Pinpoint the cell where the given text exists, returning its [X, Y] midpoint coordinate. 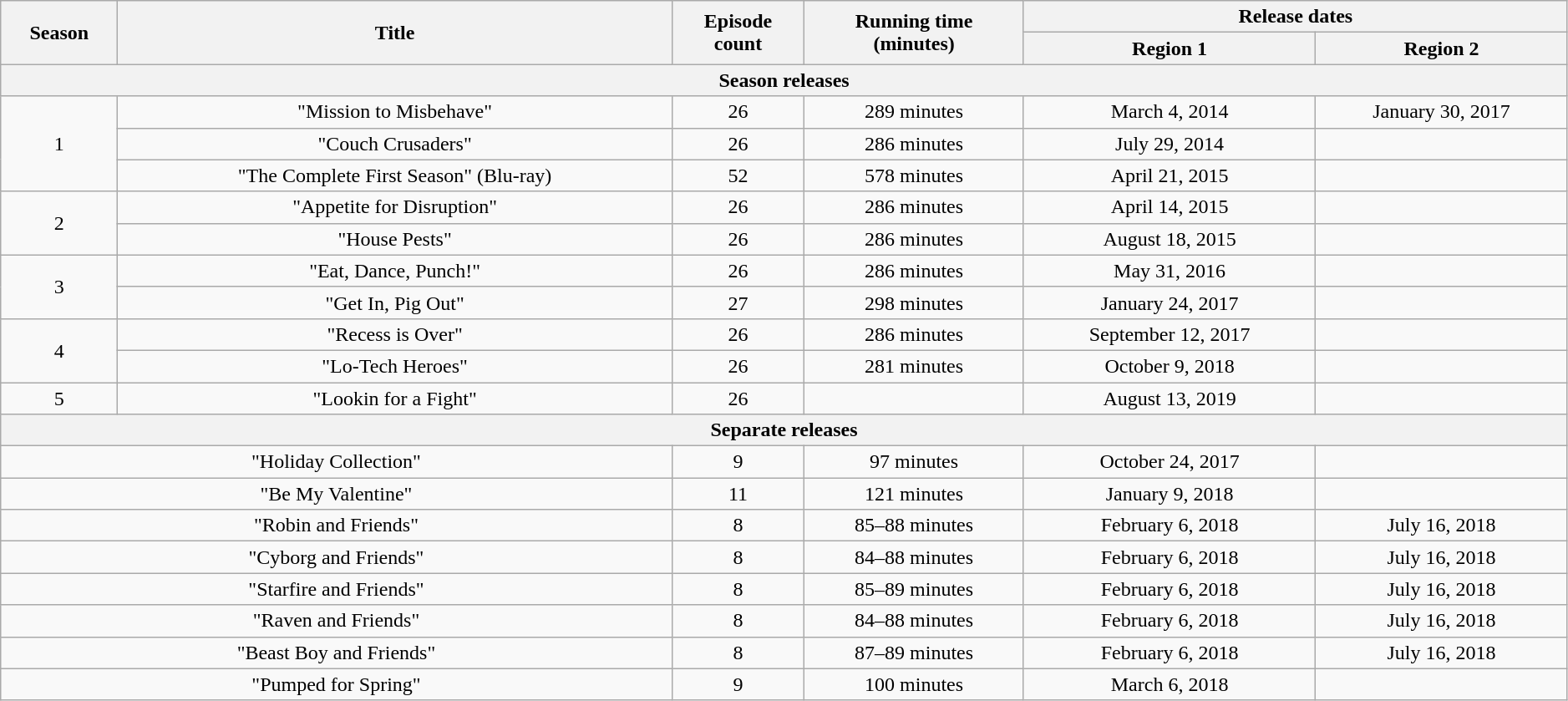
Running time(minutes) [914, 33]
97 minutes [914, 462]
March 6, 2018 [1170, 684]
1 [59, 144]
"Couch Crusaders" [394, 144]
"Be My Valentine" [336, 494]
289 minutes [914, 112]
"Lookin for a Fight" [394, 399]
"Get In, Pig Out" [394, 302]
Season [59, 33]
January 24, 2017 [1170, 302]
5 [59, 399]
October 24, 2017 [1170, 462]
Title [394, 33]
11 [738, 494]
"Robin and Friends" [336, 526]
"Appetite for Disruption" [394, 207]
"Raven and Friends" [336, 621]
Region 2 [1442, 48]
121 minutes [914, 494]
April 21, 2015 [1170, 175]
Season releases [784, 80]
October 9, 2018 [1170, 366]
May 31, 2016 [1170, 271]
"Holiday Collection" [336, 462]
"Eat, Dance, Punch!" [394, 271]
August 13, 2019 [1170, 399]
"House Pests" [394, 239]
August 18, 2015 [1170, 239]
January 9, 2018 [1170, 494]
578 minutes [914, 175]
4 [59, 350]
52 [738, 175]
Separate releases [784, 430]
March 4, 2014 [1170, 112]
2 [59, 223]
January 30, 2017 [1442, 112]
"Cyborg and Friends" [336, 557]
July 29, 2014 [1170, 144]
281 minutes [914, 366]
85–89 minutes [914, 589]
Region 1 [1170, 48]
"Recess is Over" [394, 334]
"The Complete First Season" (Blu-ray) [394, 175]
"Lo-Tech Heroes" [394, 366]
87–89 minutes [914, 653]
"Starfire and Friends" [336, 589]
"Mission to Misbehave" [394, 112]
85–88 minutes [914, 526]
298 minutes [914, 302]
"Beast Boy and Friends" [336, 653]
100 minutes [914, 684]
"Pumped for Spring" [336, 684]
Episodecount [738, 33]
September 12, 2017 [1170, 334]
27 [738, 302]
3 [59, 287]
April 14, 2015 [1170, 207]
Release dates [1295, 17]
